Locate the cell with the specified text and output its (X, Y) center coordinate. 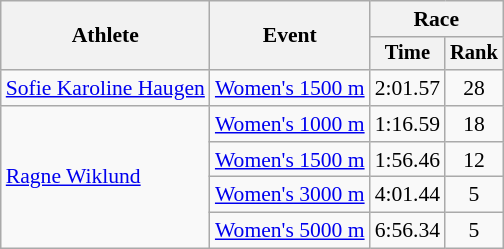
Rank (474, 54)
Event (290, 36)
1:56.46 (408, 160)
1:16.59 (408, 124)
Race (436, 19)
Women's 3000 m (290, 195)
12 (474, 160)
Women's 5000 m (290, 231)
Time (408, 54)
28 (474, 88)
18 (474, 124)
Ragne Wiklund (106, 177)
4:01.44 (408, 195)
Women's 1000 m (290, 124)
Sofie Karoline Haugen (106, 88)
6:56.34 (408, 231)
Athlete (106, 36)
2:01.57 (408, 88)
